For the text-containing cell, return its midpoint in [X, Y] coordinate format. 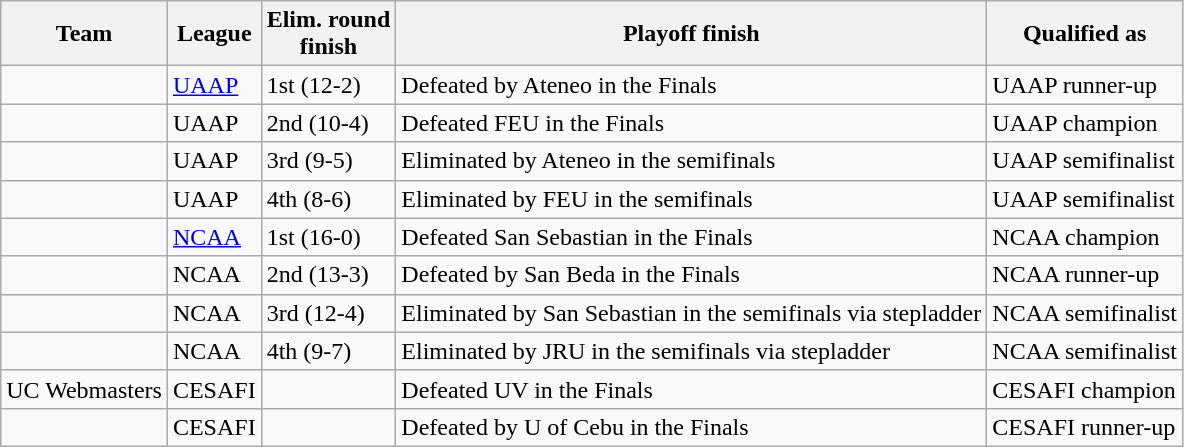
UC Webmasters [84, 389]
2nd (13-3) [328, 275]
Team [84, 34]
Defeated FEU in the Finals [692, 123]
Eliminated by San Sebastian in the semifinals via stepladder [692, 313]
Defeated by Ateneo in the Finals [692, 85]
4th (8-6) [328, 199]
UAAP runner-up [1085, 85]
NCAA champion [1085, 237]
Eliminated by JRU in the semifinals via stepladder [692, 351]
CESAFI champion [1085, 389]
NCAA runner-up [1085, 275]
Playoff finish [692, 34]
Defeated UV in the Finals [692, 389]
1st (16-0) [328, 237]
1st (12-2) [328, 85]
2nd (10-4) [328, 123]
4th (9-7) [328, 351]
Elim. roundfinish [328, 34]
3rd (9-5) [328, 161]
Eliminated by FEU in the semifinals [692, 199]
3rd (12-4) [328, 313]
Defeated San Sebastian in the Finals [692, 237]
Qualified as [1085, 34]
Defeated by U of Cebu in the Finals [692, 427]
League [214, 34]
Defeated by San Beda in the Finals [692, 275]
Eliminated by Ateneo in the semifinals [692, 161]
CESAFI runner-up [1085, 427]
UAAP champion [1085, 123]
